Determine the [x, y] coordinate at the center of the cell enclosing the given text.  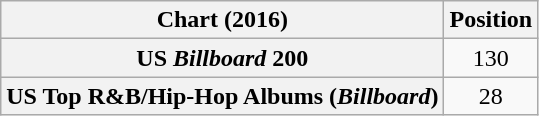
US Billboard 200 [222, 58]
Chart (2016) [222, 20]
130 [491, 58]
28 [491, 96]
US Top R&B/Hip-Hop Albums (Billboard) [222, 96]
Position [491, 20]
